Identify which cell holds the provided text, then report its (x, y) central coordinate. 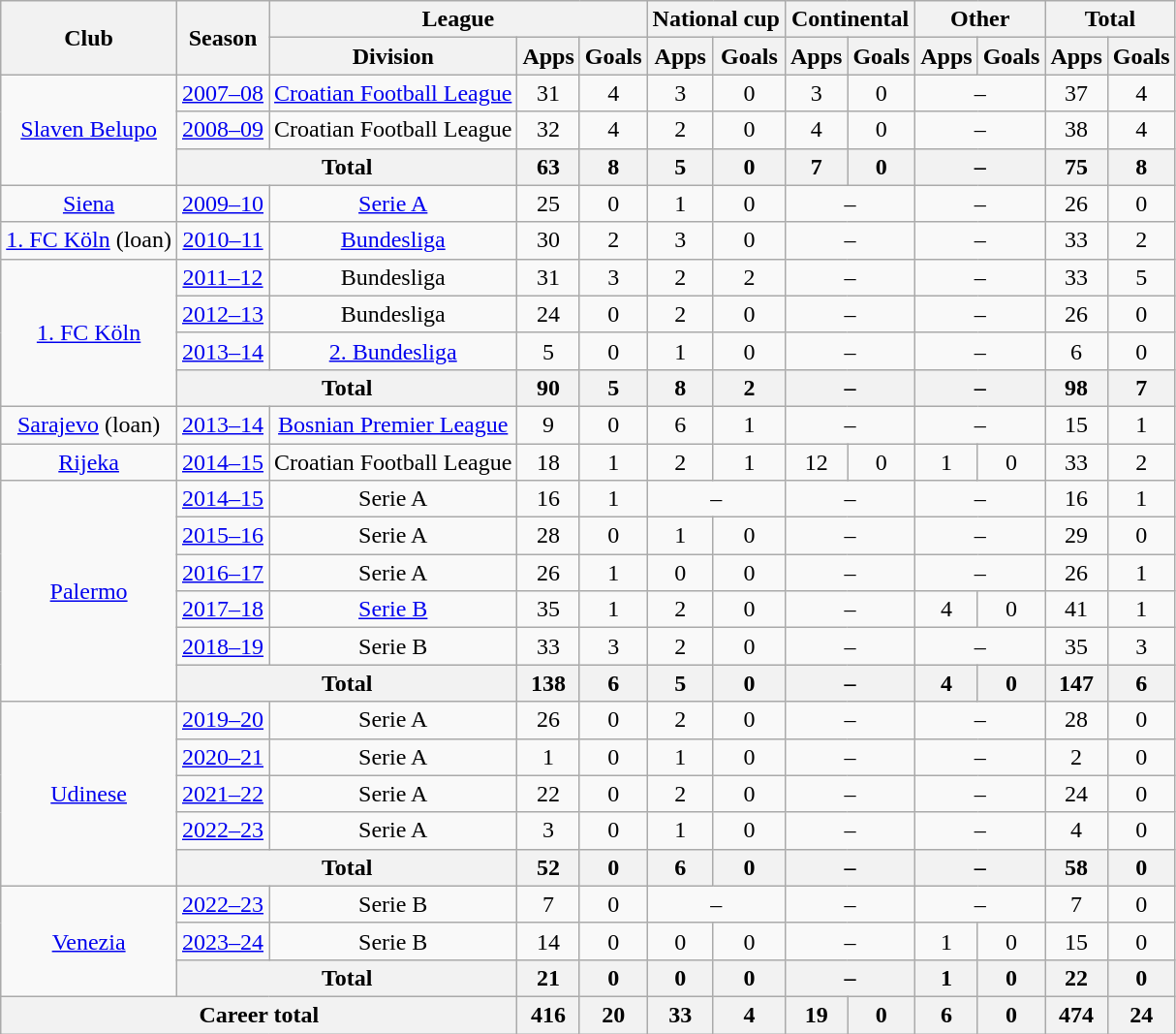
Sarajevo (loan) (89, 424)
18 (548, 462)
Slaven Belupo (89, 130)
12 (816, 462)
2011–12 (223, 277)
98 (1076, 388)
32 (548, 130)
2018–19 (223, 646)
29 (1076, 536)
21 (548, 978)
1. FC Köln (89, 332)
Division (393, 56)
1. FC Köln (loan) (89, 240)
Continental (850, 19)
147 (1076, 683)
2015–16 (223, 536)
Udinese (89, 794)
Siena (89, 204)
37 (1076, 93)
Venezia (89, 941)
20 (613, 1015)
2017–18 (223, 610)
25 (548, 204)
2008–09 (223, 130)
2007–08 (223, 93)
2021–22 (223, 794)
Rijeka (89, 462)
2009–10 (223, 204)
Season (223, 38)
30 (548, 240)
Other (980, 19)
14 (548, 941)
19 (816, 1015)
2023–24 (223, 941)
75 (1076, 167)
90 (548, 388)
2012–13 (223, 314)
474 (1076, 1015)
League (459, 19)
National cup (716, 19)
63 (548, 167)
Palermo (89, 591)
58 (1076, 867)
138 (548, 683)
2. Bundesliga (393, 351)
2016–17 (223, 573)
Club (89, 38)
416 (548, 1015)
9 (548, 424)
38 (1076, 130)
2020–21 (223, 757)
2019–20 (223, 720)
2010–11 (223, 240)
Career total (260, 1015)
41 (1076, 610)
52 (548, 867)
Bosnian Premier League (393, 424)
